Extract the (X, Y) coordinate from the center of the cell holding the provided text.  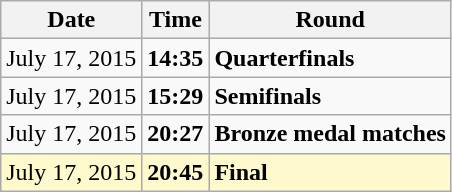
20:27 (176, 134)
Date (72, 20)
Time (176, 20)
Bronze medal matches (330, 134)
20:45 (176, 172)
Quarterfinals (330, 58)
15:29 (176, 96)
Round (330, 20)
Final (330, 172)
14:35 (176, 58)
Semifinals (330, 96)
